From the cell containing the given text, extract its center point as [x, y] coordinate. 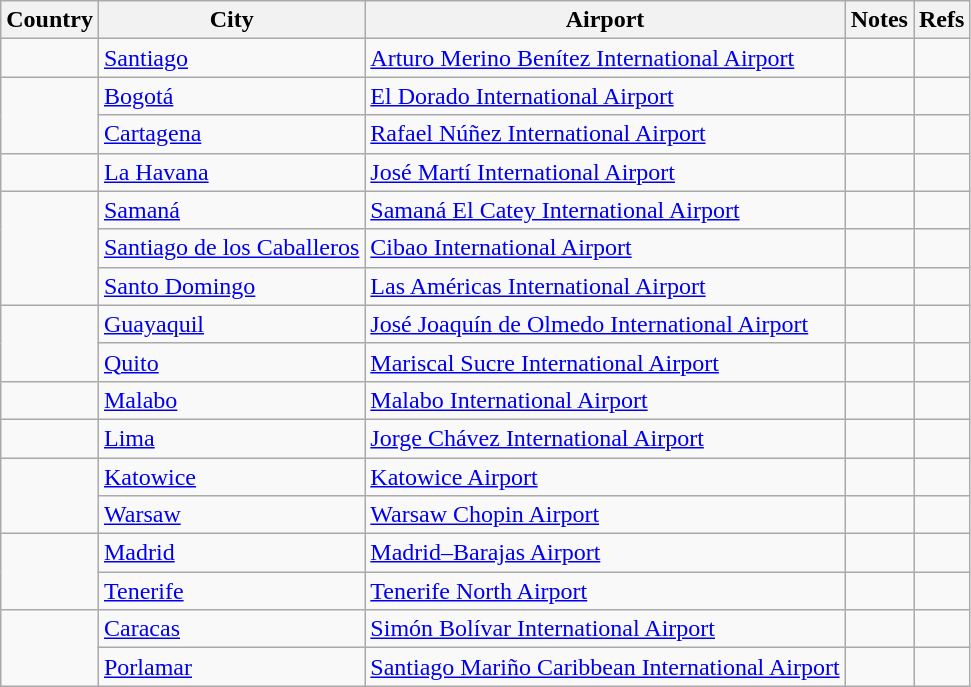
Country [50, 20]
Madrid [231, 553]
Quito [231, 362]
Rafael Núñez International Airport [605, 134]
Notes [879, 20]
Arturo Merino Benítez International Airport [605, 58]
El Dorado International Airport [605, 96]
Katowice [231, 477]
Santiago de los Caballeros [231, 248]
Refs [942, 20]
Lima [231, 438]
Madrid–Barajas Airport [605, 553]
Samaná [231, 210]
City [231, 20]
Las Américas International Airport [605, 286]
Tenerife [231, 591]
Airport [605, 20]
Bogotá [231, 96]
Warsaw [231, 515]
Guayaquil [231, 324]
Santiago [231, 58]
La Havana [231, 172]
Simón Bolívar International Airport [605, 629]
Mariscal Sucre International Airport [605, 362]
Jorge Chávez International Airport [605, 438]
José Joaquín de Olmedo International Airport [605, 324]
Santiago Mariño Caribbean International Airport [605, 667]
Samaná El Catey International Airport [605, 210]
Cibao International Airport [605, 248]
Santo Domingo [231, 286]
Tenerife North Airport [605, 591]
Malabo International Airport [605, 400]
Warsaw Chopin Airport [605, 515]
Caracas [231, 629]
Malabo [231, 400]
José Martí International Airport [605, 172]
Porlamar [231, 667]
Cartagena [231, 134]
Katowice Airport [605, 477]
